Scan for the cell matching the given text and deliver its [x, y] coordinate at center. 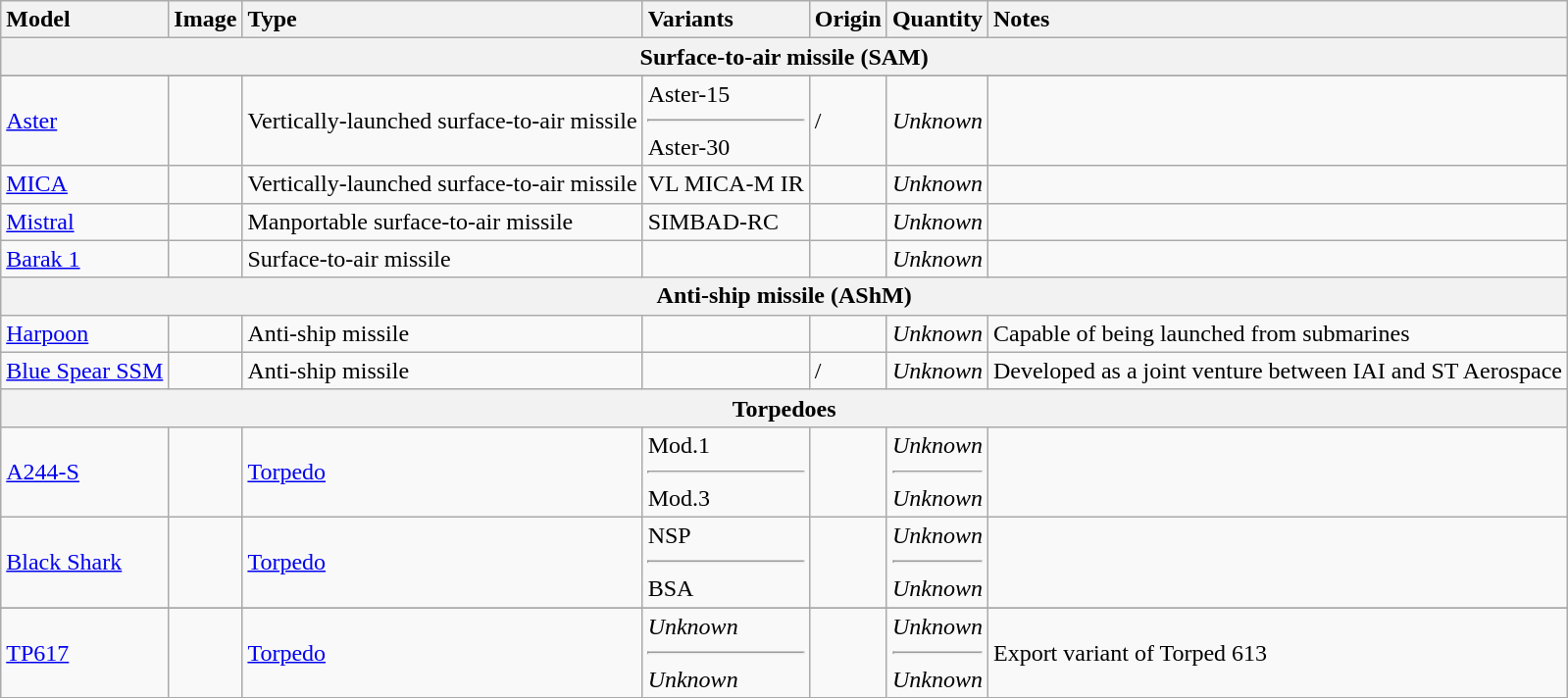
NSPBSA [726, 562]
Origin [847, 20]
Model [84, 20]
Quantity [937, 20]
Notes [1277, 20]
Developed as a joint venture between IAI and ST Aerospace [1277, 371]
Black Shark [84, 562]
Barak 1 [84, 259]
MICA [84, 184]
TP617 [84, 653]
A244-S [84, 472]
Torpedoes [784, 408]
Surface-to-air missile (SAM) [784, 57]
Mod.1Mod.3 [726, 472]
Type [442, 20]
Blue Spear SSM [84, 371]
Export variant of Torped 613 [1277, 653]
Manportable surface-to-air missile [442, 222]
VL MICA-M IR [726, 184]
Aster-15Aster-30 [726, 121]
Image [206, 20]
Capable of being launched from submarines [1277, 333]
SIMBAD-RC [726, 222]
Mistral [84, 222]
Aster [84, 121]
Harpoon [84, 333]
Anti-ship missile (AShM) [784, 296]
Variants [726, 20]
Surface-to-air missile [442, 259]
